Detect which cell encompasses the target text, then output its [X, Y] center coordinate. 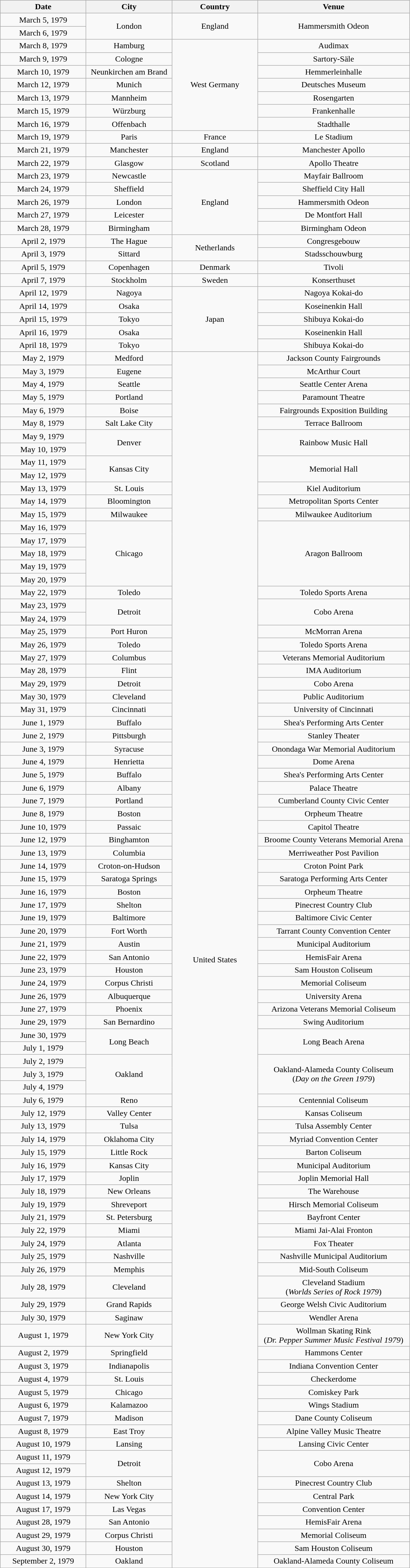
May 31, 1979 [43, 710]
Milwaukee Auditorium [334, 514]
June 22, 1979 [43, 957]
Lansing [129, 1444]
Mayfair Ballroom [334, 176]
Nagoya Kokai-do [334, 293]
July 19, 1979 [43, 1204]
McMorran Arena [334, 632]
Tulsa Assembly Center [334, 1126]
August 12, 1979 [43, 1470]
Miami Jai-Alai Fronton [334, 1230]
May 15, 1979 [43, 514]
Cumberland County Civic Center [334, 801]
Madison [129, 1418]
April 3, 1979 [43, 254]
Konserthuset [334, 280]
Sartory-Säle [334, 59]
Lansing Civic Center [334, 1444]
Rosengarten [334, 98]
July 18, 1979 [43, 1191]
July 22, 1979 [43, 1230]
Nagoya [129, 293]
Albany [129, 788]
April 2, 1979 [43, 241]
Saratoga Springs [129, 879]
March 12, 1979 [43, 85]
May 30, 1979 [43, 697]
August 6, 1979 [43, 1405]
Boise [129, 410]
Indiana Convention Center [334, 1366]
Hamburg [129, 46]
The Warehouse [334, 1191]
Tarrant County Convention Center [334, 931]
Wollman Skating Rink(Dr. Pepper Summer Music Festival 1979) [334, 1335]
May 13, 1979 [43, 488]
Bloomington [129, 501]
Capitol Theatre [334, 827]
St. Petersburg [129, 1217]
Broome County Veterans Memorial Arena [334, 840]
Miami [129, 1230]
Dome Arena [334, 762]
May 26, 1979 [43, 645]
Alpine Valley Music Theatre [334, 1431]
France [215, 137]
Onondaga War Memorial Auditorium [334, 749]
Central Park [334, 1496]
March 15, 1979 [43, 111]
May 2, 1979 [43, 358]
Mid-South Coliseum [334, 1269]
June 5, 1979 [43, 775]
Terrace Ballroom [334, 423]
Palace Theatre [334, 788]
Henrietta [129, 762]
Columbia [129, 853]
June 1, 1979 [43, 723]
May 8, 1979 [43, 423]
Denver [129, 443]
Syracuse [129, 749]
Date [43, 7]
April 12, 1979 [43, 293]
Barton Coliseum [334, 1152]
Cleveland Stadium(Worlds Series of Rock 1979) [334, 1287]
May 14, 1979 [43, 501]
Audimax [334, 46]
May 9, 1979 [43, 436]
Swing Auditorium [334, 1022]
Stockholm [129, 280]
June 15, 1979 [43, 879]
West Germany [215, 85]
May 25, 1979 [43, 632]
Croton-on-Hudson [129, 866]
August 10, 1979 [43, 1444]
July 2, 1979 [43, 1061]
June 4, 1979 [43, 762]
Little Rock [129, 1152]
August 8, 1979 [43, 1431]
July 13, 1979 [43, 1126]
July 29, 1979 [43, 1305]
July 3, 1979 [43, 1074]
Grand Rapids [129, 1305]
Paris [129, 137]
March 13, 1979 [43, 98]
August 30, 1979 [43, 1548]
August 13, 1979 [43, 1483]
Hemmerleinhalle [334, 72]
Passaic [129, 827]
March 6, 1979 [43, 33]
New Orleans [129, 1191]
Joplin [129, 1178]
Sittard [129, 254]
Oakland-Alameda County Coliseum(Day on the Green 1979) [334, 1074]
May 22, 1979 [43, 593]
Offenbach [129, 124]
June 14, 1979 [43, 866]
April 18, 1979 [43, 345]
Binghamton [129, 840]
June 27, 1979 [43, 1009]
Reno [129, 1100]
Long Beach Arena [334, 1042]
June 29, 1979 [43, 1022]
Manchester [129, 150]
March 8, 1979 [43, 46]
Tivoli [334, 267]
Kansas Coliseum [334, 1113]
June 21, 1979 [43, 944]
George Welsh Civic Auditorium [334, 1305]
Stadthalle [334, 124]
Scotland [215, 163]
Denmark [215, 267]
August 11, 1979 [43, 1457]
Copenhagen [129, 267]
Tulsa [129, 1126]
Milwaukee [129, 514]
Le Stadium [334, 137]
June 26, 1979 [43, 996]
Fox Theater [334, 1243]
July 26, 1979 [43, 1269]
Stanley Theater [334, 736]
Glasgow [129, 163]
Bayfront Center [334, 1217]
July 4, 1979 [43, 1087]
April 5, 1979 [43, 267]
Checkerdome [334, 1379]
Arizona Veterans Memorial Coliseum [334, 1009]
July 1, 1979 [43, 1048]
Dane County Coliseum [334, 1418]
University Arena [334, 996]
Croton Point Park [334, 866]
April 7, 1979 [43, 280]
June 7, 1979 [43, 801]
July 24, 1979 [43, 1243]
March 24, 1979 [43, 189]
July 30, 1979 [43, 1318]
McArthur Court [334, 371]
Wings Stadium [334, 1405]
Valley Center [129, 1113]
Cincinnati [129, 710]
Newcastle [129, 176]
June 16, 1979 [43, 892]
Port Huron [129, 632]
June 2, 1979 [43, 736]
May 27, 1979 [43, 658]
Kiel Auditorium [334, 488]
Netherlands [215, 248]
Aragon Ballroom [334, 553]
July 25, 1979 [43, 1256]
Cologne [129, 59]
Pittsburgh [129, 736]
De Montfort Hall [334, 215]
Birmingham Odeon [334, 228]
Deutsches Museum [334, 85]
University of Cincinnati [334, 710]
May 4, 1979 [43, 384]
Baltimore Civic Center [334, 918]
Hirsch Memorial Coliseum [334, 1204]
May 20, 1979 [43, 580]
Shreveport [129, 1204]
March 5, 1979 [43, 20]
June 20, 1979 [43, 931]
May 11, 1979 [43, 462]
September 2, 1979 [43, 1561]
Convention Center [334, 1509]
Veterans Memorial Auditorium [334, 658]
Fairgrounds Exposition Building [334, 410]
Joplin Memorial Hall [334, 1178]
May 23, 1979 [43, 606]
March 10, 1979 [43, 72]
August 2, 1979 [43, 1353]
Leicester [129, 215]
July 14, 1979 [43, 1139]
June 8, 1979 [43, 814]
May 10, 1979 [43, 449]
Rainbow Music Hall [334, 443]
August 5, 1979 [43, 1392]
Comiskey Park [334, 1392]
Albuquerque [129, 996]
Würzburg [129, 111]
Eugene [129, 371]
June 17, 1979 [43, 905]
Fort Worth [129, 931]
Salt Lake City [129, 423]
Myriad Convention Center [334, 1139]
March 16, 1979 [43, 124]
Flint [129, 671]
March 28, 1979 [43, 228]
San Bernardino [129, 1022]
August 29, 1979 [43, 1535]
June 24, 1979 [43, 983]
June 13, 1979 [43, 853]
July 21, 1979 [43, 1217]
July 6, 1979 [43, 1100]
Hammons Center [334, 1353]
May 6, 1979 [43, 410]
City [129, 7]
May 28, 1979 [43, 671]
Mannheim [129, 98]
March 19, 1979 [43, 137]
May 16, 1979 [43, 527]
August 3, 1979 [43, 1366]
Frankenhalle [334, 111]
Springfield [129, 1353]
Paramount Theatre [334, 397]
Atlanta [129, 1243]
Nashville [129, 1256]
Oklahoma City [129, 1139]
Merriweather Post Pavilion [334, 853]
Memorial Hall [334, 469]
Saratoga Performing Arts Center [334, 879]
Indianapolis [129, 1366]
Stadsschouwburg [334, 254]
Wendler Arena [334, 1318]
Medford [129, 358]
Sweden [215, 280]
March 21, 1979 [43, 150]
June 10, 1979 [43, 827]
May 12, 1979 [43, 475]
May 19, 1979 [43, 566]
Sheffield City Hall [334, 189]
Kalamazoo [129, 1405]
June 19, 1979 [43, 918]
July 16, 1979 [43, 1165]
Neunkirchen am Brand [129, 72]
Metropolitan Sports Center [334, 501]
Phoenix [129, 1009]
July 17, 1979 [43, 1178]
United States [215, 960]
March 9, 1979 [43, 59]
March 26, 1979 [43, 202]
Long Beach [129, 1042]
Public Auditorium [334, 697]
March 22, 1979 [43, 163]
July 15, 1979 [43, 1152]
July 28, 1979 [43, 1287]
Venue [334, 7]
Apollo Theatre [334, 163]
April 16, 1979 [43, 332]
Sheffield [129, 189]
Jackson County Fairgrounds [334, 358]
August 7, 1979 [43, 1418]
Saginaw [129, 1318]
August 17, 1979 [43, 1509]
August 14, 1979 [43, 1496]
Austin [129, 944]
June 23, 1979 [43, 970]
August 4, 1979 [43, 1379]
August 28, 1979 [43, 1522]
August 1, 1979 [43, 1335]
Birmingham [129, 228]
Munich [129, 85]
Oakland-Alameda County Coliseum [334, 1561]
May 24, 1979 [43, 619]
June 12, 1979 [43, 840]
April 15, 1979 [43, 319]
July 12, 1979 [43, 1113]
Manchester Apollo [334, 150]
May 29, 1979 [43, 684]
Columbus [129, 658]
April 14, 1979 [43, 306]
Las Vegas [129, 1509]
March 27, 1979 [43, 215]
June 3, 1979 [43, 749]
Congresgebouw [334, 241]
Nashville Municipal Auditorium [334, 1256]
The Hague [129, 241]
June 6, 1979 [43, 788]
March 23, 1979 [43, 176]
IMA Auditorium [334, 671]
Centennial Coliseum [334, 1100]
Memphis [129, 1269]
May 18, 1979 [43, 553]
June 30, 1979 [43, 1035]
East Troy [129, 1431]
Seattle Center Arena [334, 384]
Japan [215, 319]
Baltimore [129, 918]
May 17, 1979 [43, 540]
May 3, 1979 [43, 371]
Seattle [129, 384]
Country [215, 7]
May 5, 1979 [43, 397]
